Pinpoint the cell where the given text exists, returning its [X, Y] midpoint coordinate. 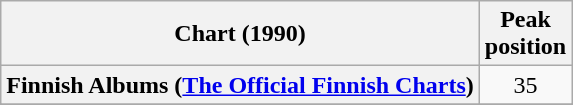
Chart (1990) [240, 34]
Peakposition [525, 34]
35 [525, 85]
Finnish Albums (The Official Finnish Charts) [240, 85]
